Return the [X, Y] coordinate for the center point of the cell that contains the specified text.  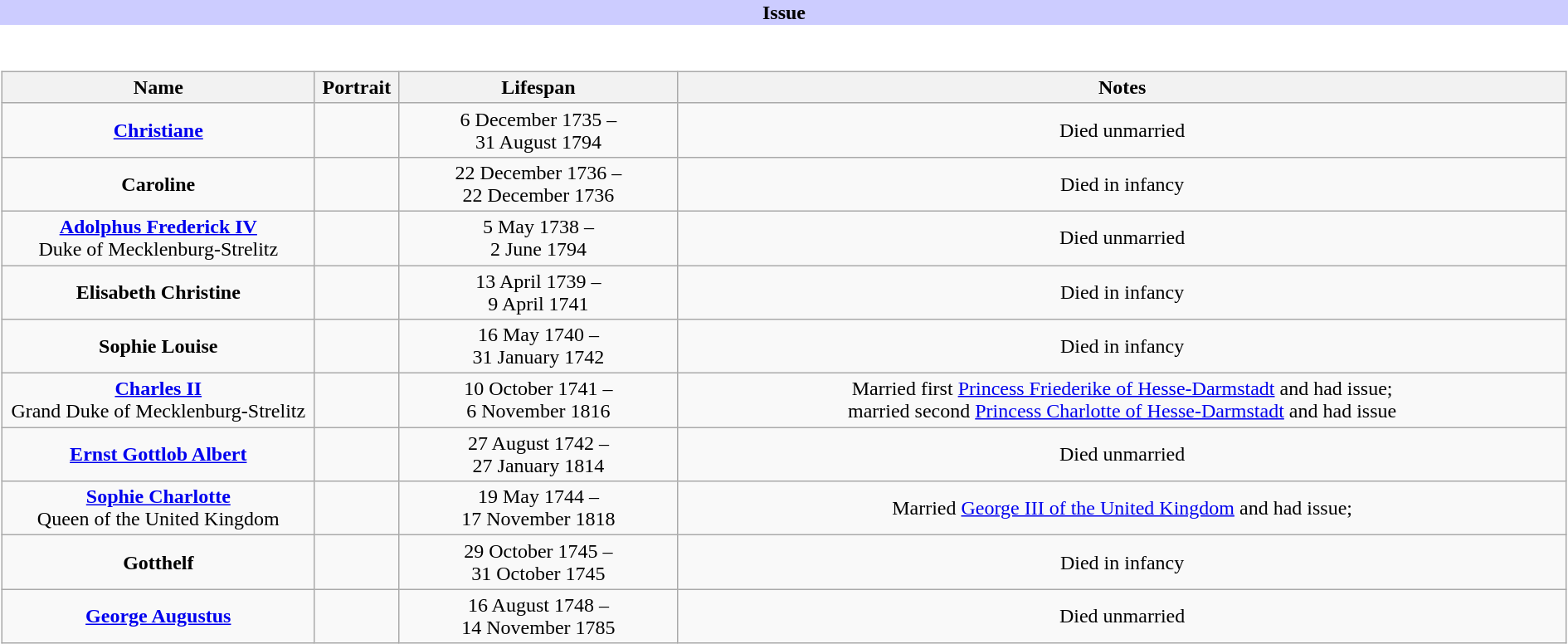
29 October 1745 –31 October 1745 [538, 563]
6 December 1735 – 31 August 1794 [538, 129]
Sophie CharlotteQueen of the United Kingdom [158, 508]
Issue [784, 12]
Notes [1122, 87]
13 April 1739 – 9 April 1741 [538, 292]
16 May 1740 – 31 January 1742 [538, 347]
Christiane [158, 129]
Lifespan [538, 87]
27 August 1742 –27 January 1814 [538, 455]
19 May 1744 –17 November 1818 [538, 508]
George Augustus [158, 616]
16 August 1748 –14 November 1785 [538, 616]
Married George III of the United Kingdom and had issue; [1122, 508]
Gotthelf [158, 563]
Ernst Gottlob Albert [158, 455]
Elisabeth Christine [158, 292]
22 December 1736 –22 December 1736 [538, 184]
Married first Princess Friederike of Hesse-Darmstadt and had issue;married second Princess Charlotte of Hesse-Darmstadt and had issue [1122, 400]
Adolphus Frederick IVDuke of Mecklenburg-Strelitz [158, 237]
Sophie Louise [158, 347]
Portrait [357, 87]
Name [158, 87]
5 May 1738 – 2 June 1794 [538, 237]
Charles II Grand Duke of Mecklenburg-Strelitz [158, 400]
10 October 1741 – 6 November 1816 [538, 400]
Caroline [158, 184]
